Locate the cell with the specified text and output its (X, Y) center coordinate. 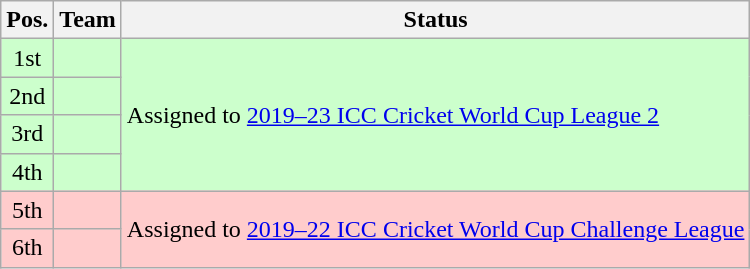
6th (28, 248)
Status (436, 20)
4th (28, 172)
5th (28, 210)
3rd (28, 134)
2nd (28, 96)
Team (88, 20)
Assigned to 2019–23 ICC Cricket World Cup League 2 (436, 115)
Assigned to 2019–22 ICC Cricket World Cup Challenge League (436, 229)
Pos. (28, 20)
1st (28, 58)
